For the text-containing cell, return its midpoint in [x, y] coordinate format. 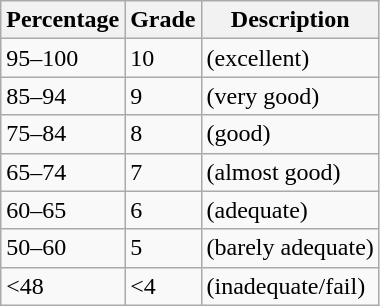
Grade [163, 20]
6 [163, 210]
7 [163, 172]
8 [163, 134]
60–65 [63, 210]
<4 [163, 286]
10 [163, 58]
(very good) [290, 96]
(almost good) [290, 172]
65–74 [63, 172]
95–100 [63, 58]
5 [163, 248]
(excellent) [290, 58]
(good) [290, 134]
50–60 [63, 248]
(adequate) [290, 210]
<48 [63, 286]
9 [163, 96]
(barely adequate) [290, 248]
Description [290, 20]
(inadequate/fail) [290, 286]
Percentage [63, 20]
85–94 [63, 96]
75–84 [63, 134]
